Locate the cell with the specified text and output its [X, Y] center coordinate. 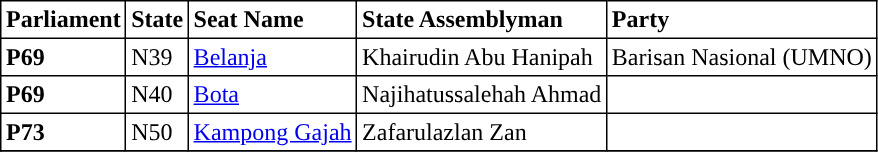
Seat Name [272, 20]
Barisan Nasional (UMNO) [742, 57]
Bota [272, 95]
State [157, 20]
P73 [64, 132]
Parliament [64, 20]
N50 [157, 132]
State Assemblyman [482, 20]
Khairudin Abu Hanipah [482, 57]
Party [742, 20]
Najihatussalehah Ahmad [482, 95]
Belanja [272, 57]
N39 [157, 57]
N40 [157, 95]
Zafarulazlan Zan [482, 132]
Kampong Gajah [272, 132]
